Scan for the cell matching the given text and deliver its (X, Y) coordinate at center. 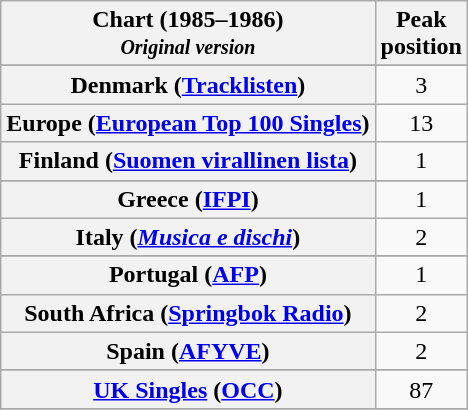
Europe (European Top 100 Singles) (188, 123)
3 (421, 85)
Greece (IFPI) (188, 199)
Chart (1985–1986)Original version (188, 34)
South Africa (Springbok Radio) (188, 313)
Portugal (AFP) (188, 275)
Italy (Musica e dischi) (188, 237)
UK Singles (OCC) (188, 389)
Denmark (Tracklisten) (188, 85)
Peakposition (421, 34)
87 (421, 389)
Finland (Suomen virallinen lista) (188, 161)
Spain (AFYVE) (188, 351)
13 (421, 123)
